Scan for the cell matching the given text and deliver its (x, y) coordinate at center. 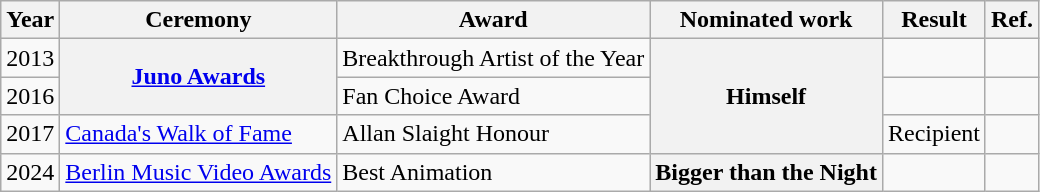
Bigger than the Night (766, 172)
2016 (30, 96)
Ref. (1012, 20)
Canada's Walk of Fame (198, 134)
2013 (30, 58)
Ceremony (198, 20)
Berlin Music Video Awards (198, 172)
Result (934, 20)
Allan Slaight Honour (494, 134)
Nominated work (766, 20)
Breakthrough Artist of the Year (494, 58)
Recipient (934, 134)
2017 (30, 134)
Juno Awards (198, 77)
Himself (766, 96)
2024 (30, 172)
Year (30, 20)
Best Animation (494, 172)
Fan Choice Award (494, 96)
Award (494, 20)
